Locate the cell with the specified text and output its (X, Y) center coordinate. 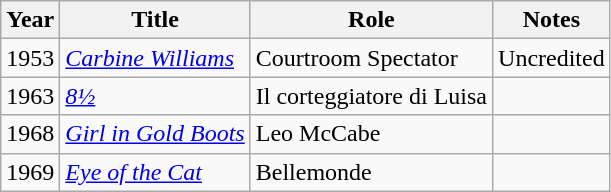
Role (371, 20)
8½ (155, 96)
Leo McCabe (371, 134)
Girl in Gold Boots (155, 134)
1969 (30, 172)
Carbine Williams (155, 58)
Bellemonde (371, 172)
Uncredited (552, 58)
Year (30, 20)
Courtroom Spectator (371, 58)
Title (155, 20)
1968 (30, 134)
Il corteggiatore di Luisa (371, 96)
1963 (30, 96)
Notes (552, 20)
Eye of the Cat (155, 172)
1953 (30, 58)
